Return (X, Y) of the center of cell containing provided text 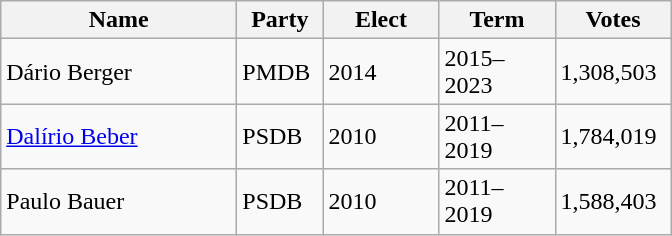
2014 (381, 72)
Elect (381, 20)
Dalírio Beber (119, 136)
Dário Berger (119, 72)
Paulo Bauer (119, 202)
PMDB (280, 72)
Votes (613, 20)
Term (497, 20)
1,588,403 (613, 202)
1,308,503 (613, 72)
1,784,019 (613, 136)
Party (280, 20)
Name (119, 20)
2015–2023 (497, 72)
